Output the [x, y] coordinate of the center of the cell containing the given text.  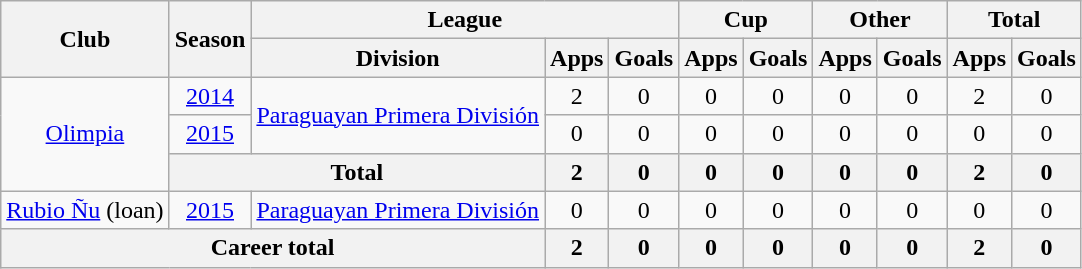
Season [210, 39]
Cup [746, 20]
Rubio Ñu (loan) [85, 210]
League [465, 20]
Other [880, 20]
Career total [273, 248]
Olimpia [85, 134]
Club [85, 39]
2014 [210, 96]
Division [398, 58]
